Locate the cell with the specified text and output its [x, y] center coordinate. 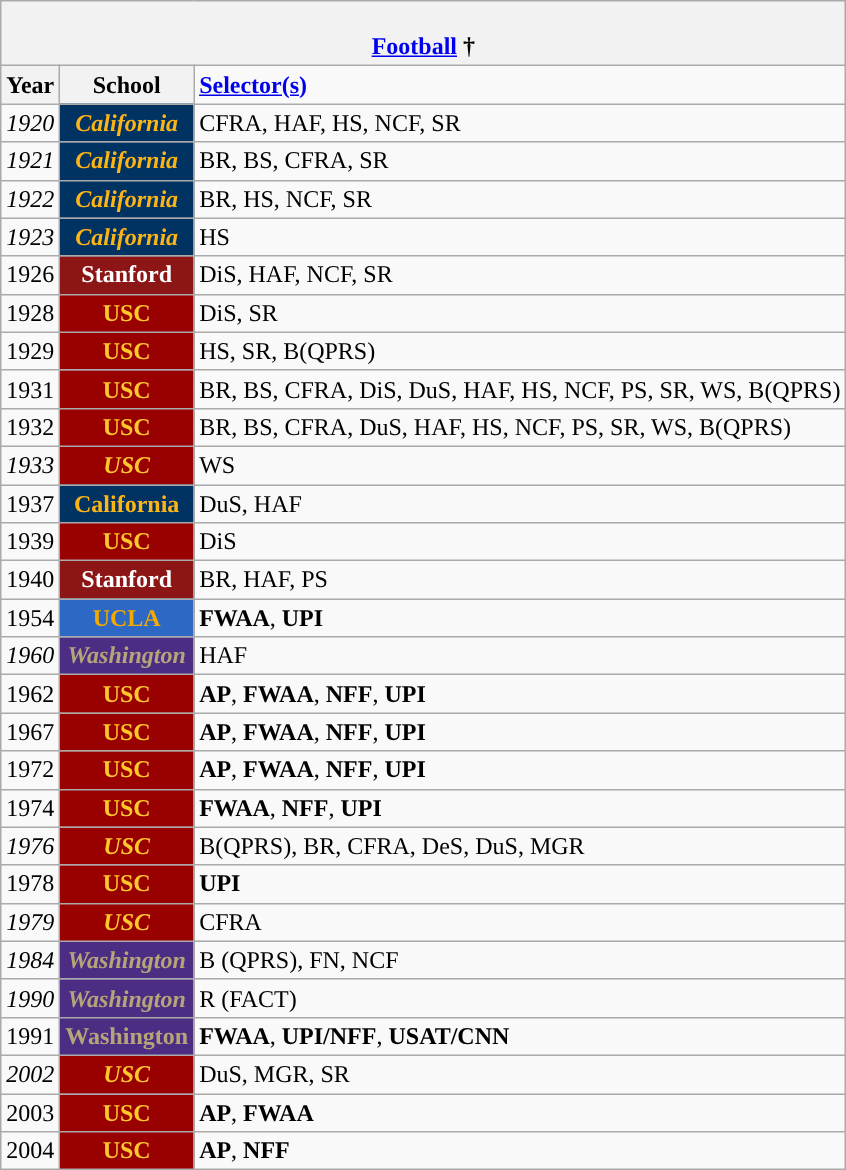
HAF [520, 656]
BR, HAF, PS [520, 580]
DiS [520, 542]
Selector(s) [520, 85]
1962 [30, 694]
FWAA, NFF, UPI [520, 808]
WS [520, 465]
1976 [30, 846]
1954 [30, 618]
HS [520, 237]
1923 [30, 237]
2002 [30, 1074]
1974 [30, 808]
2003 [30, 1113]
R (FACT) [520, 998]
1972 [30, 770]
B(QPRS), BR, CFRA, DeS, DuS, MGR [520, 846]
DiS, HAF, NCF, SR [520, 275]
1921 [30, 161]
CFRA, HAF, HS, NCF, SR [520, 123]
FWAA, UPI/NFF, USAT/CNN [520, 1036]
1922 [30, 199]
Football † [424, 34]
Year [30, 85]
1984 [30, 960]
DuS, HAF [520, 503]
1928 [30, 313]
1967 [30, 732]
B (QPRS), FN, NCF [520, 960]
BR, HS, NCF, SR [520, 199]
1939 [30, 542]
BR, BS, CFRA, SR [520, 161]
1932 [30, 427]
1929 [30, 351]
DiS, SR [520, 313]
AP, FWAA [520, 1113]
School [127, 85]
1990 [30, 998]
UPI [520, 884]
DuS, MGR, SR [520, 1074]
1926 [30, 275]
1931 [30, 389]
CFRA [520, 922]
1979 [30, 922]
1920 [30, 123]
2004 [30, 1151]
FWAA, UPI [520, 618]
1960 [30, 656]
1940 [30, 580]
1991 [30, 1036]
BR, BS, CFRA, DuS, HAF, HS, NCF, PS, SR, WS, B(QPRS) [520, 427]
1937 [30, 503]
1978 [30, 884]
UCLA [127, 618]
BR, BS, CFRA, DiS, DuS, HAF, HS, NCF, PS, SR, WS, B(QPRS) [520, 389]
AP, NFF [520, 1151]
1933 [30, 465]
HS, SR, B(QPRS) [520, 351]
